Locate the cell with the specified text and output its [x, y] center coordinate. 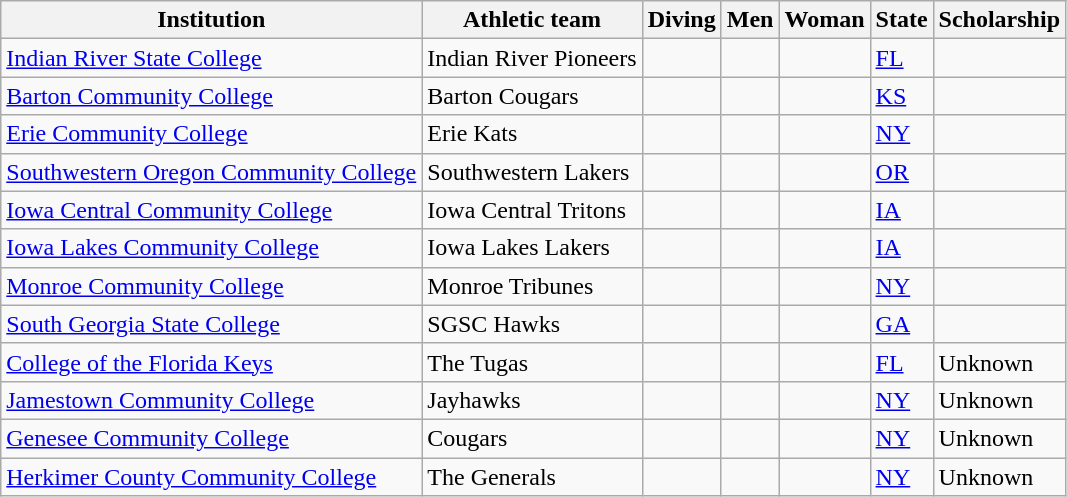
Institution [212, 20]
Scholarship [999, 20]
Monroe Tribunes [532, 286]
Woman [824, 20]
The Tugas [532, 362]
GA [902, 324]
Barton Cougars [532, 96]
College of the Florida Keys [212, 362]
Cougars [532, 438]
Southwestern Lakers [532, 172]
Men [750, 20]
KS [902, 96]
Barton Community College [212, 96]
Herkimer County Community College [212, 477]
South Georgia State College [212, 324]
Iowa Central Community College [212, 210]
Indian River Pioneers [532, 58]
OR [902, 172]
SGSC Hawks [532, 324]
Jayhawks [532, 400]
State [902, 20]
Athletic team [532, 20]
Indian River State College [212, 58]
Diving [682, 20]
Iowa Lakes Community College [212, 248]
Erie Community College [212, 134]
Southwestern Oregon Community College [212, 172]
Iowa Lakes Lakers [532, 248]
Monroe Community College [212, 286]
Jamestown Community College [212, 400]
Erie Kats [532, 134]
Iowa Central Tritons [532, 210]
Genesee Community College [212, 438]
The Generals [532, 477]
